Capture the cell that displays the provided text and extract its (x, y) central coordinate. 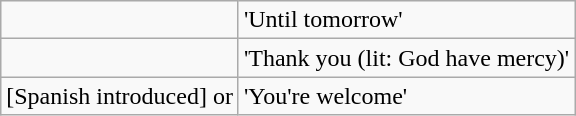
'You're welcome' (406, 96)
'Thank you (lit: God have mercy)' (406, 58)
'Until tomorrow' (406, 20)
[Spanish introduced] or (120, 96)
